Identify which cell holds the provided text, then report its [X, Y] central coordinate. 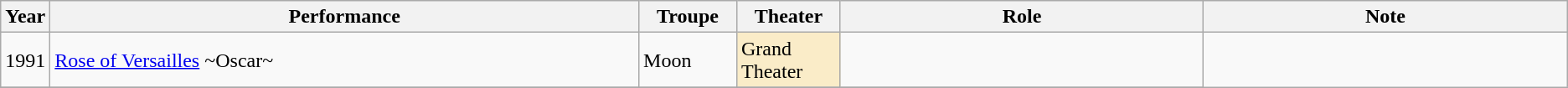
Rose of Versailles ~Oscar~ [345, 60]
Theater [788, 17]
Troupe [689, 17]
1991 [25, 60]
Role [1022, 17]
Note [1385, 17]
Year [25, 17]
Performance [345, 17]
Moon [689, 60]
Grand Theater [788, 60]
